Locate the cell with the specified text and output its (X, Y) center coordinate. 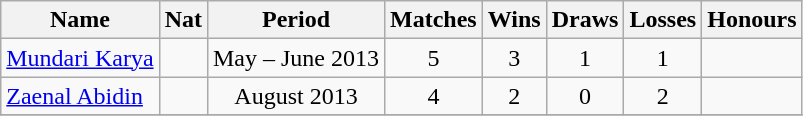
Name (80, 20)
Nat (183, 20)
3 (514, 58)
Draws (585, 20)
August 2013 (296, 96)
Losses (663, 20)
4 (434, 96)
Zaenal Abidin (80, 96)
Mundari Karya (80, 58)
Matches (434, 20)
Honours (752, 20)
5 (434, 58)
0 (585, 96)
Period (296, 20)
Wins (514, 20)
May – June 2013 (296, 58)
